Output the [x, y] coordinate of the center of the cell containing the given text.  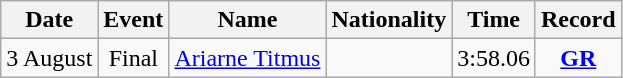
3:58.06 [494, 58]
Date [50, 20]
Nationality [389, 20]
Record [578, 20]
Event [134, 20]
Final [134, 58]
3 August [50, 58]
Name [248, 20]
Ariarne Titmus [248, 58]
GR [578, 58]
Time [494, 20]
